Search for the cell housing the specified text and yield its [X, Y] center coordinate. 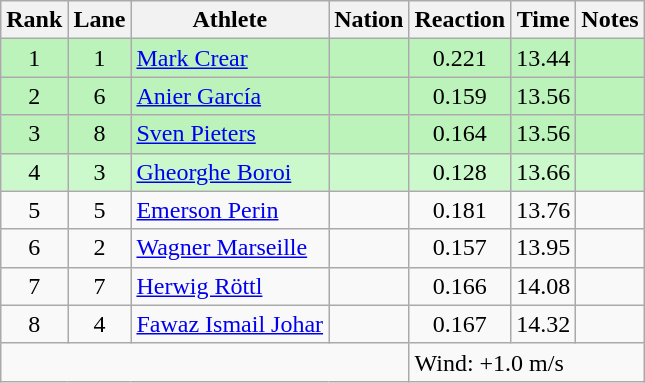
0.157 [460, 248]
Wind: +1.0 m/s [526, 362]
Emerson Perin [230, 210]
Rank [34, 20]
Notes [610, 20]
Lane [100, 20]
0.159 [460, 96]
Nation [369, 20]
0.221 [460, 58]
Athlete [230, 20]
13.76 [544, 210]
Fawaz Ismail Johar [230, 324]
0.164 [460, 134]
13.95 [544, 248]
Gheorghe Boroi [230, 172]
14.08 [544, 286]
0.128 [460, 172]
Time [544, 20]
Mark Crear [230, 58]
0.181 [460, 210]
Herwig Röttl [230, 286]
Reaction [460, 20]
0.166 [460, 286]
14.32 [544, 324]
Wagner Marseille [230, 248]
13.66 [544, 172]
Sven Pieters [230, 134]
0.167 [460, 324]
13.44 [544, 58]
Anier García [230, 96]
